Return the (X, Y) coordinate for the center point of the cell that contains the specified text.  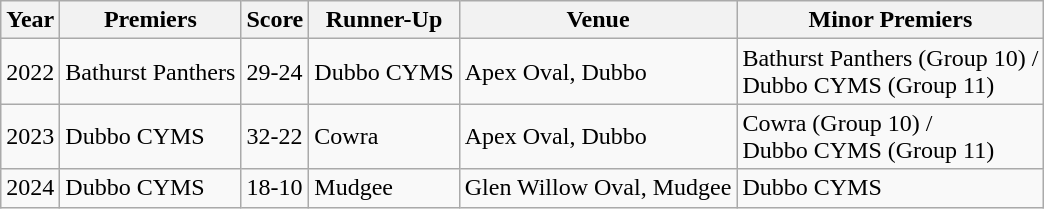
18-10 (275, 188)
2023 (30, 136)
Venue (598, 20)
Year (30, 20)
29-24 (275, 72)
2022 (30, 72)
2024 (30, 188)
Bathurst Panthers (Group 10) / Dubbo CYMS (Group 11) (890, 72)
Glen Willow Oval, Mudgee (598, 188)
Score (275, 20)
Cowra (384, 136)
32-22 (275, 136)
Mudgee (384, 188)
Cowra (Group 10) / Dubbo CYMS (Group 11) (890, 136)
Premiers (150, 20)
Minor Premiers (890, 20)
Bathurst Panthers (150, 72)
Runner-Up (384, 20)
